Provide the (X, Y) coordinate of the cell's center where the given text is located.  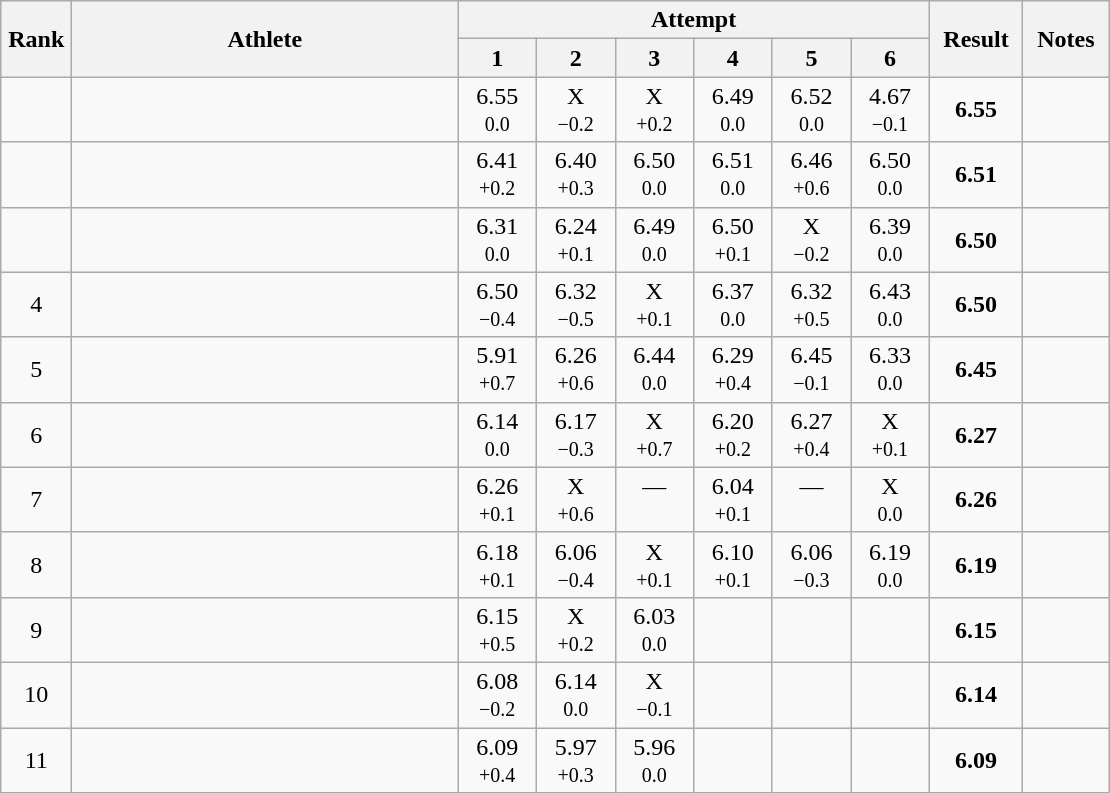
6.27 (976, 434)
4.67−0.1 (890, 110)
6.32−0.5 (576, 304)
3 (654, 58)
6.520.0 (812, 110)
6.15+0.5 (498, 630)
2 (576, 58)
6.55 (976, 110)
6.18+0.1 (498, 564)
6.26+0.1 (498, 500)
6.50+0.1 (734, 240)
X0.0 (890, 500)
5.960.0 (654, 760)
6.09 (976, 760)
6.030.0 (654, 630)
6.390.0 (890, 240)
7 (36, 500)
6.510.0 (734, 174)
6.50−0.4 (498, 304)
6.51 (976, 174)
6.20+0.2 (734, 434)
6.46+0.6 (812, 174)
11 (36, 760)
X+0.6 (576, 500)
6.40+0.3 (576, 174)
6.370.0 (734, 304)
X+0.7 (654, 434)
5.91+0.7 (498, 370)
5.97+0.3 (576, 760)
Notes (1066, 39)
6.10+0.1 (734, 564)
6.29+0.4 (734, 370)
6.15 (976, 630)
6.330.0 (890, 370)
Attempt (694, 20)
6.27+0.4 (812, 434)
10 (36, 694)
6.32+0.5 (812, 304)
X−0.1 (654, 694)
6.26+0.6 (576, 370)
6.06−0.4 (576, 564)
1 (498, 58)
6.430.0 (890, 304)
6.24+0.1 (576, 240)
6.41+0.2 (498, 174)
8 (36, 564)
6.19 (976, 564)
6.09+0.4 (498, 760)
6.310.0 (498, 240)
6.45 (976, 370)
6.26 (976, 500)
6.08−0.2 (498, 694)
Result (976, 39)
6.190.0 (890, 564)
6.440.0 (654, 370)
6.06−0.3 (812, 564)
6.14 (976, 694)
6.550.0 (498, 110)
6.45−0.1 (812, 370)
6.04+0.1 (734, 500)
Athlete (265, 39)
9 (36, 630)
Rank (36, 39)
6.17−0.3 (576, 434)
